From the cell containing the given text, extract its center point as [x, y] coordinate. 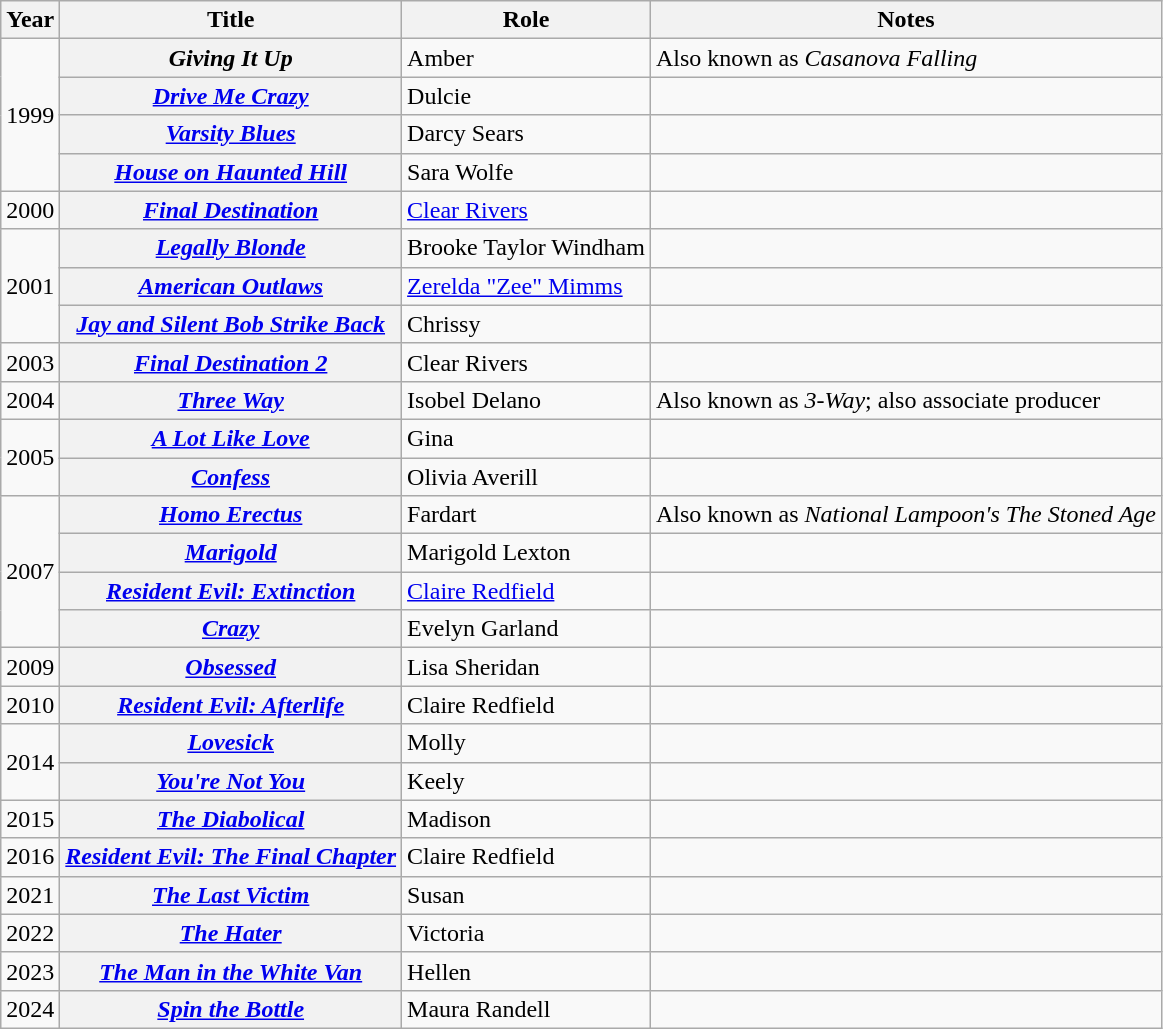
The Diabolical [231, 819]
Marigold Lexton [526, 553]
American Outlaws [231, 286]
Zerelda "Zee" Mimms [526, 286]
Final Destination 2 [231, 362]
Fardart [526, 515]
Year [30, 20]
The Hater [231, 933]
2014 [30, 762]
2007 [30, 572]
Also known as Casanova Falling [906, 58]
Evelyn Garland [526, 629]
You're Not You [231, 781]
2010 [30, 705]
Legally Blonde [231, 248]
1999 [30, 115]
Jay and Silent Bob Strike Back [231, 324]
Obsessed [231, 667]
Lisa Sheridan [526, 667]
2024 [30, 1009]
Lovesick [231, 743]
Marigold [231, 553]
2000 [30, 210]
Hellen [526, 971]
2005 [30, 457]
Varsity Blues [231, 134]
Title [231, 20]
A Lot Like Love [231, 438]
The Man in the White Van [231, 971]
Crazy [231, 629]
2004 [30, 400]
The Last Victim [231, 895]
Maura Randell [526, 1009]
Amber [526, 58]
Madison [526, 819]
Sara Wolfe [526, 172]
Chrissy [526, 324]
Olivia Averill [526, 477]
2015 [30, 819]
Also known as 3-Way; also associate producer [906, 400]
Keely [526, 781]
Homo Erectus [231, 515]
Resident Evil: Extinction [231, 591]
Dulcie [526, 96]
Darcy Sears [526, 134]
Notes [906, 20]
2009 [30, 667]
Molly [526, 743]
2003 [30, 362]
Susan [526, 895]
Drive Me Crazy [231, 96]
Isobel Delano [526, 400]
2016 [30, 857]
2022 [30, 933]
House on Haunted Hill [231, 172]
Victoria [526, 933]
Gina [526, 438]
Resident Evil: The Final Chapter [231, 857]
Final Destination [231, 210]
2021 [30, 895]
Brooke Taylor Windham [526, 248]
Three Way [231, 400]
Giving It Up [231, 58]
Role [526, 20]
2001 [30, 286]
Spin the Bottle [231, 1009]
Also known as National Lampoon's The Stoned Age [906, 515]
Resident Evil: Afterlife [231, 705]
2023 [30, 971]
Confess [231, 477]
